Identify which cell holds the provided text, then report its (X, Y) central coordinate. 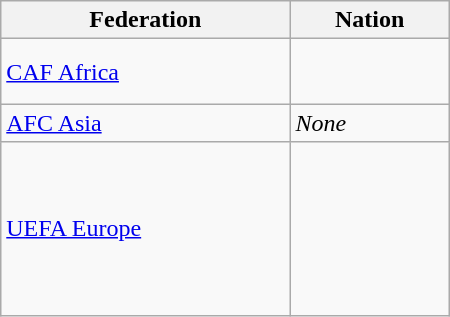
Federation (146, 20)
UEFA Europe (146, 228)
CAF Africa (146, 72)
AFC Asia (146, 123)
None (370, 123)
Nation (370, 20)
